For the text-containing cell, return its midpoint in [x, y] coordinate format. 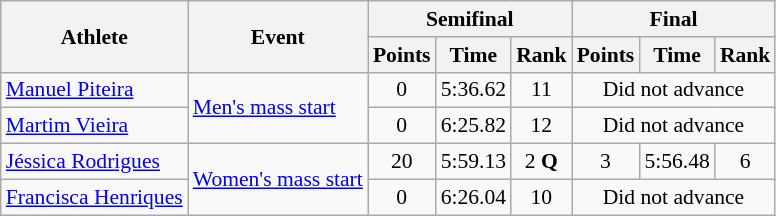
Semifinal [470, 19]
Men's mass start [278, 108]
3 [606, 162]
5:59.13 [474, 162]
2 Q [542, 162]
10 [542, 197]
20 [402, 162]
5:56.48 [676, 162]
6:26.04 [474, 197]
Jéssica Rodrigues [94, 162]
Francisca Henriques [94, 197]
6:25.82 [474, 126]
12 [542, 126]
5:36.62 [474, 90]
Manuel Piteira [94, 90]
Event [278, 36]
Martim Vieira [94, 126]
11 [542, 90]
Final [674, 19]
6 [746, 162]
Athlete [94, 36]
Women's mass start [278, 180]
